For the text-containing cell, return its midpoint in (x, y) coordinate format. 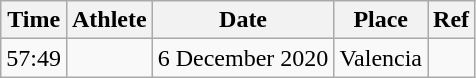
Place (381, 20)
Ref (452, 20)
Date (243, 20)
57:49 (34, 58)
6 December 2020 (243, 58)
Time (34, 20)
Athlete (109, 20)
Valencia (381, 58)
